Detect which cell encompasses the target text, then output its (x, y) center coordinate. 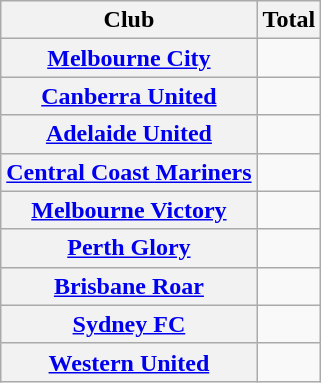
Perth Glory (129, 248)
Club (129, 20)
Central Coast Mariners (129, 172)
Melbourne City (129, 58)
Adelaide United (129, 134)
Sydney FC (129, 324)
Western United (129, 362)
Canberra United (129, 96)
Total (289, 20)
Brisbane Roar (129, 286)
Melbourne Victory (129, 210)
